Output the (X, Y) coordinate of the center of the cell containing the given text.  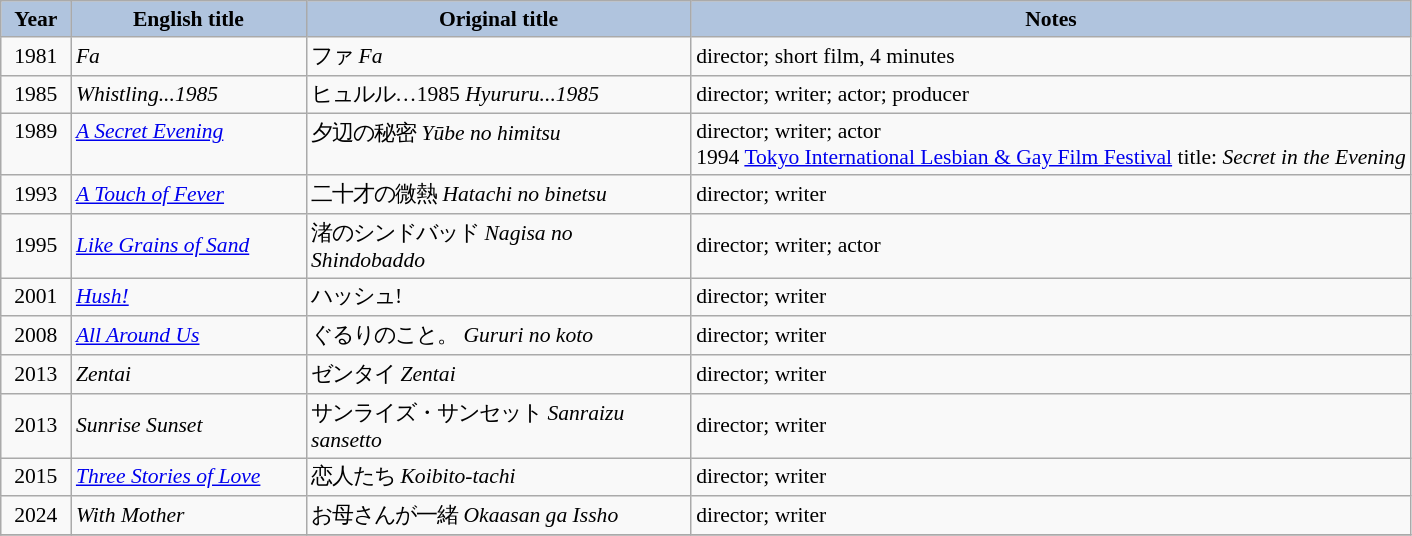
ハッシュ! (498, 298)
A Secret Evening (188, 144)
Like Grains of Sand (188, 246)
ヒュルル…1985 Hyururu...1985 (498, 94)
2024 (36, 516)
1993 (36, 194)
All Around Us (188, 336)
With Mother (188, 516)
2008 (36, 336)
Fa (188, 56)
ゼンタイ Zentai (498, 374)
director; writer; actor 1994 Tokyo International Lesbian & Gay Film Festival title: Secret in the Evening (1051, 144)
1985 (36, 94)
1981 (36, 56)
二十才の微熱 Hatachi no binetsu (498, 194)
English title (188, 19)
ファ Fa (498, 56)
Hush! (188, 298)
2015 (36, 478)
Whistling...1985 (188, 94)
2001 (36, 298)
director; writer; actor (1051, 246)
サンライズ・サンセット Sanraizu sansetto (498, 426)
1995 (36, 246)
お母さんが一緒 Okaasan ga Issho (498, 516)
Year (36, 19)
ぐるりのこと。 Gururi no koto (498, 336)
Original title (498, 19)
1989 (36, 144)
恋人たち Koibito-tachi (498, 478)
director; short film, 4 minutes (1051, 56)
Notes (1051, 19)
Three Stories of Love (188, 478)
director; writer; actor; producer (1051, 94)
渚のシンドバッド Nagisa no Shindobaddo (498, 246)
Sunrise Sunset (188, 426)
A Touch of Fever (188, 194)
Zentai (188, 374)
夕辺の秘密 Yūbe no himitsu (498, 144)
